Extract the [x, y] coordinate from the center of the cell holding the provided text.  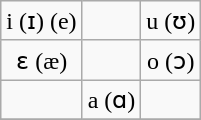
i (ɪ) (e) [42, 21]
o (ɔ) [171, 60]
u (ʊ) [171, 21]
a (ɑ) [112, 100]
ɛ (æ) [42, 60]
